Scan for the cell matching the given text and deliver its (x, y) coordinate at center. 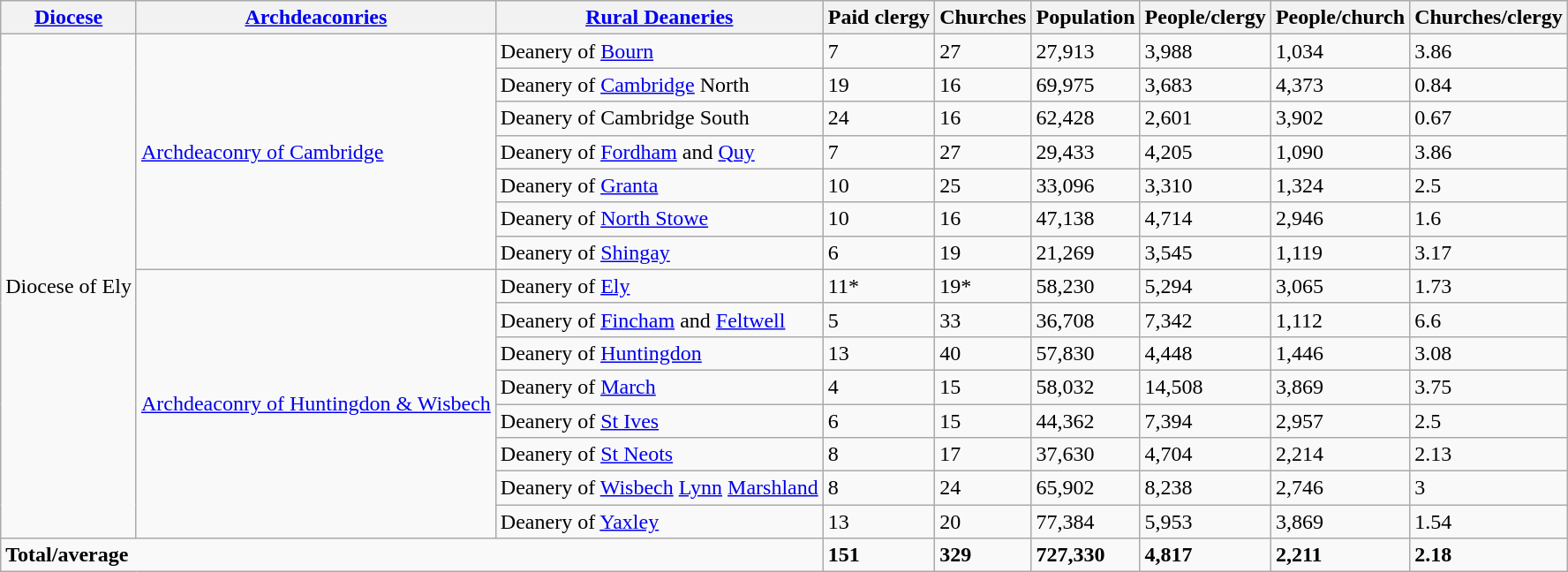
3 (1489, 488)
8,238 (1205, 488)
14,508 (1205, 387)
2.18 (1489, 555)
2,946 (1340, 219)
11* (878, 286)
0.67 (1489, 118)
17 (984, 455)
Deanery of St Neots (659, 455)
1,446 (1340, 353)
27,913 (1086, 51)
36,708 (1086, 320)
58,230 (1086, 286)
2,601 (1205, 118)
Paid clergy (878, 18)
33,096 (1086, 185)
3,545 (1205, 252)
4,448 (1205, 353)
Deanery of North Stowe (659, 219)
Deanery of Wisbech Lynn Marshland (659, 488)
329 (984, 555)
1,090 (1340, 152)
62,428 (1086, 118)
3,988 (1205, 51)
Deanery of Cambridge South (659, 118)
Deanery of Fincham and Feltwell (659, 320)
47,138 (1086, 219)
Deanery of Granta (659, 185)
Archdeaconry of Cambridge (316, 152)
727,330 (1086, 555)
65,902 (1086, 488)
3,683 (1205, 85)
151 (878, 555)
2,746 (1340, 488)
5 (878, 320)
Deanery of Bourn (659, 51)
4 (878, 387)
3,902 (1340, 118)
Deanery of Ely (659, 286)
25 (984, 185)
33 (984, 320)
20 (984, 522)
40 (984, 353)
0.84 (1489, 85)
1,034 (1340, 51)
69,975 (1086, 85)
People/clergy (1205, 18)
1,119 (1340, 252)
2,214 (1340, 455)
Total/average (412, 555)
Diocese of Ely (69, 286)
Archdeaconries (316, 18)
2.13 (1489, 455)
4,704 (1205, 455)
People/church (1340, 18)
4,714 (1205, 219)
3,310 (1205, 185)
3.17 (1489, 252)
29,433 (1086, 152)
7,394 (1205, 421)
1,112 (1340, 320)
77,384 (1086, 522)
1.54 (1489, 522)
Deanery of Huntingdon (659, 353)
Churches/clergy (1489, 18)
44,362 (1086, 421)
Churches (984, 18)
3.08 (1489, 353)
Deanery of March (659, 387)
1,324 (1340, 185)
6.6 (1489, 320)
5,953 (1205, 522)
21,269 (1086, 252)
37,630 (1086, 455)
Archdeaconry of Huntingdon & Wisbech (316, 403)
3,065 (1340, 286)
Population (1086, 18)
19* (984, 286)
Rural Deaneries (659, 18)
5,294 (1205, 286)
1.6 (1489, 219)
4,205 (1205, 152)
2,957 (1340, 421)
3.75 (1489, 387)
1.73 (1489, 286)
4,817 (1205, 555)
Deanery of Yaxley (659, 522)
Deanery of Cambridge North (659, 85)
7,342 (1205, 320)
Diocese (69, 18)
Deanery of Shingay (659, 252)
57,830 (1086, 353)
4,373 (1340, 85)
58,032 (1086, 387)
Deanery of St Ives (659, 421)
Deanery of Fordham and Quy (659, 152)
2,211 (1340, 555)
